Return the [X, Y] coordinate for the center point of the cell that contains the specified text.  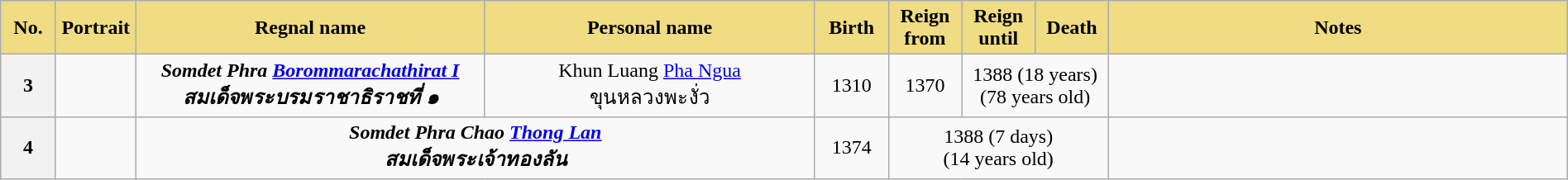
1374 [852, 148]
1310 [852, 86]
Notes [1338, 28]
1388 (7 days)(14 years old) [998, 148]
Reign from [925, 28]
1388 (18 years)(78 years old) [1035, 86]
Khun Luang Pha Nguaขุนหลวงพะงั่ว [650, 86]
4 [28, 148]
Reign until [999, 28]
Somdet Phra Chao Thong Lanสมเด็จพระเจ้าทองลัน [475, 148]
Death [1072, 28]
Regnal name [310, 28]
Birth [852, 28]
Portrait [96, 28]
No. [28, 28]
Personal name [650, 28]
1370 [925, 86]
3 [28, 86]
Somdet Phra Borommarachathirat Iสมเด็จพระบรมราชาธิราชที่ ๑ [310, 86]
